Find where the given text appears and provide that cell's center as [x, y] coordinate. 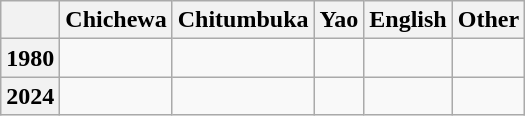
Other [488, 20]
Chitumbuka [243, 20]
English [408, 20]
2024 [30, 96]
Yao [339, 20]
1980 [30, 58]
Chichewa [116, 20]
